Capture the cell that displays the provided text and extract its [x, y] central coordinate. 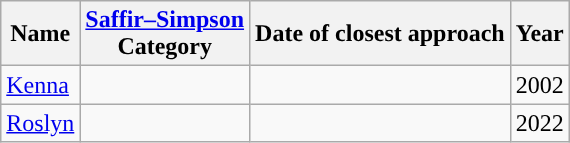
Saffir–SimpsonCategory [165, 34]
Name [40, 34]
Roslyn [40, 123]
Date of closest approach [380, 34]
2022 [540, 123]
Kenna [40, 85]
2002 [540, 85]
Year [540, 34]
